Return the (X, Y) coordinate for the center point of the cell that contains the specified text.  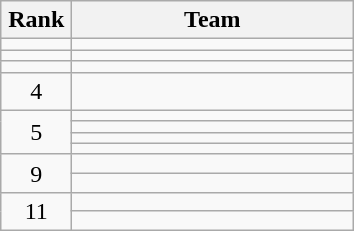
5 (36, 132)
Team (212, 20)
4 (36, 91)
Rank (36, 20)
9 (36, 173)
11 (36, 211)
